Detect which cell encompasses the target text, then output its (x, y) center coordinate. 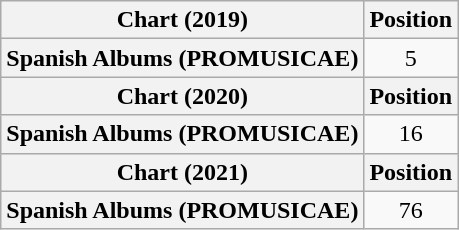
Chart (2019) (182, 20)
5 (411, 58)
Chart (2021) (182, 172)
76 (411, 210)
Chart (2020) (182, 96)
16 (411, 134)
